Locate the cell with the specified text and output its [X, Y] center coordinate. 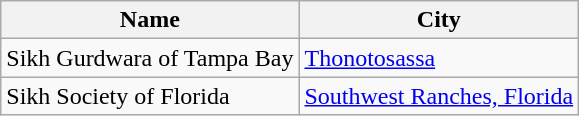
Sikh Gurdwara of Tampa Bay [150, 58]
Sikh Society of Florida [150, 96]
Name [150, 20]
City [439, 20]
Southwest Ranches, Florida [439, 96]
Thonotosassa [439, 58]
